Capture the cell that displays the provided text and extract its [x, y] central coordinate. 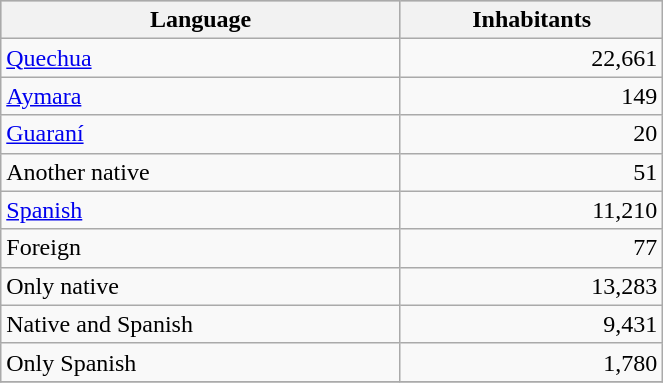
Foreign [201, 248]
Aymara [201, 96]
20 [531, 134]
Only native [201, 286]
77 [531, 248]
Spanish [201, 210]
22,661 [531, 58]
Guaraní [201, 134]
1,780 [531, 362]
51 [531, 172]
9,431 [531, 324]
13,283 [531, 286]
Only Spanish [201, 362]
Language [201, 20]
11,210 [531, 210]
Another native [201, 172]
149 [531, 96]
Native and Spanish [201, 324]
Inhabitants [531, 20]
Quechua [201, 58]
